For the text-containing cell, return its midpoint in (x, y) coordinate format. 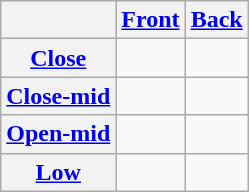
Close-mid (58, 96)
Open-mid (58, 134)
Low (58, 172)
Close (58, 58)
Front (150, 20)
Back (216, 20)
